From the cell containing the given text, extract its center point as [X, Y] coordinate. 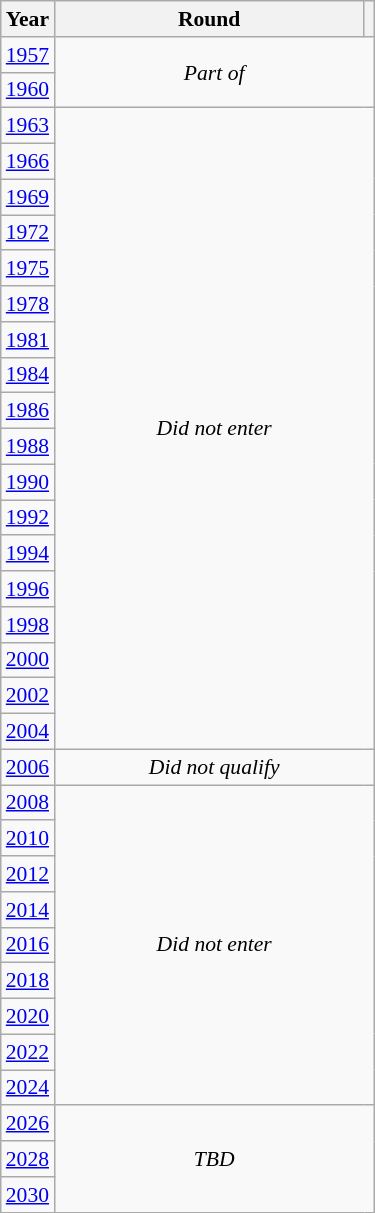
Round [209, 19]
1972 [28, 233]
1990 [28, 482]
1963 [28, 126]
2012 [28, 874]
1957 [28, 55]
1994 [28, 554]
2016 [28, 945]
2006 [28, 767]
2024 [28, 1088]
2000 [28, 660]
1986 [28, 411]
1992 [28, 518]
TBD [214, 1160]
Did not qualify [214, 767]
1988 [28, 447]
2010 [28, 839]
1978 [28, 304]
1984 [28, 375]
2020 [28, 1017]
2008 [28, 803]
1975 [28, 269]
1960 [28, 90]
1996 [28, 589]
1981 [28, 340]
2004 [28, 732]
2002 [28, 696]
2026 [28, 1124]
2018 [28, 981]
1969 [28, 197]
2030 [28, 1195]
2014 [28, 910]
1966 [28, 162]
Year [28, 19]
Part of [214, 72]
2028 [28, 1159]
1998 [28, 625]
2022 [28, 1052]
